From the cell containing the given text, extract its center point as (x, y) coordinate. 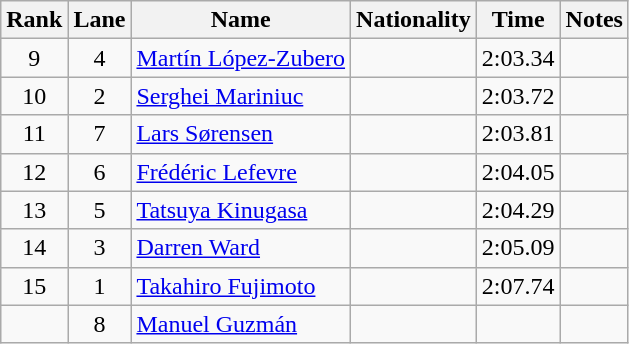
Nationality (414, 20)
Lane (100, 20)
14 (34, 248)
5 (100, 210)
2:04.05 (518, 172)
4 (100, 58)
12 (34, 172)
Tatsuya Kinugasa (241, 210)
Name (241, 20)
Notes (594, 20)
6 (100, 172)
2:04.29 (518, 210)
9 (34, 58)
Darren Ward (241, 248)
3 (100, 248)
2:03.72 (518, 96)
Serghei Mariniuc (241, 96)
Martín López-Zubero (241, 58)
Frédéric Lefevre (241, 172)
2:03.34 (518, 58)
11 (34, 134)
15 (34, 286)
2:03.81 (518, 134)
Takahiro Fujimoto (241, 286)
7 (100, 134)
Lars Sørensen (241, 134)
2:05.09 (518, 248)
1 (100, 286)
Rank (34, 20)
10 (34, 96)
2:07.74 (518, 286)
Time (518, 20)
2 (100, 96)
13 (34, 210)
Manuel Guzmán (241, 324)
8 (100, 324)
